From the cell containing the given text, extract its center point as [x, y] coordinate. 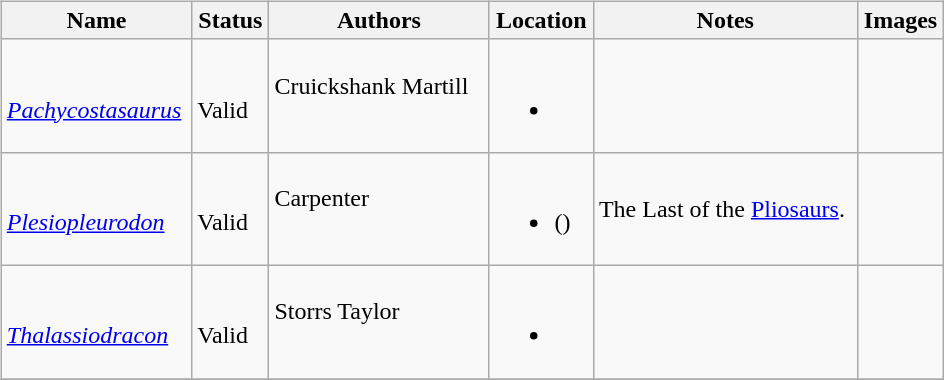
The Last of the Pliosaurs. [725, 208]
Name [96, 20]
Storrs Taylor [374, 322]
Images [900, 20]
Notes [725, 20]
Plesiopleurodon [96, 208]
Location [541, 20]
Cruickshank Martill [374, 96]
Status [230, 20]
Pachycostasaurus [96, 96]
() [541, 208]
Thalassiodracon [96, 322]
Carpenter [374, 208]
Authors [379, 20]
